Pinpoint the cell where the given text exists, returning its (X, Y) midpoint coordinate. 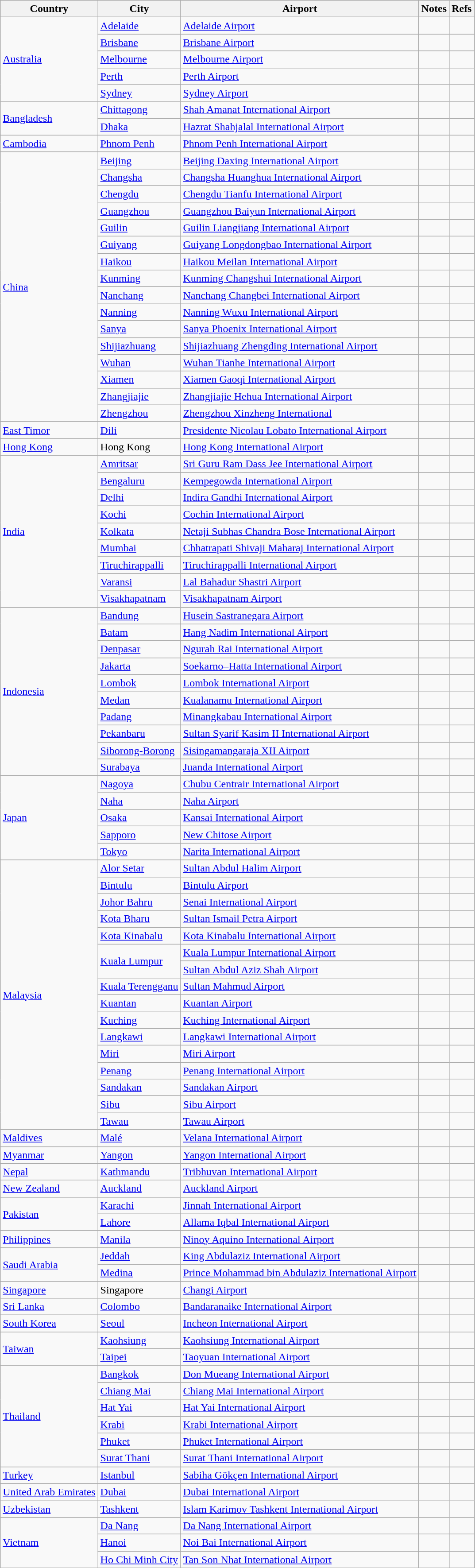
Istanbul (139, 1475)
Chittagong (139, 110)
Bangladesh (49, 118)
Karachi (139, 1205)
Kunming Changshui International Airport (300, 279)
Chhatrapati Shivaji Maharaj International Airport (300, 548)
Wuhan (139, 363)
Malé (139, 1138)
Da Nang International Airport (300, 1525)
Minangkabau International Airport (300, 716)
Kualanamu International Airport (300, 700)
Naha Airport (300, 801)
Kansai International Airport (300, 818)
Medan (139, 700)
Tribhuvan International Airport (300, 1172)
Visakhapatnam (139, 599)
Auckland Airport (300, 1189)
Kuantan (139, 1003)
Islam Karimov Tashkent International Airport (300, 1509)
Kunming (139, 279)
Guilin (139, 228)
Thailand (49, 1416)
Sydney Airport (300, 93)
Bandung (139, 616)
Shijiazhuang (139, 346)
Haikou Meilan International Airport (300, 262)
Tashkent (139, 1509)
Sultan Mahmud Airport (300, 986)
Delhi (139, 498)
Tawau Airport (300, 1121)
Seoul (139, 1324)
Surat Thani (139, 1458)
Adelaide Airport (300, 26)
Bandaranaike International Airport (300, 1307)
Chubu Centrair International Airport (300, 784)
New Zealand (49, 1189)
Siborong-Borong (139, 751)
Melbourne (139, 59)
Shijiazhuang Zhengding International Airport (300, 346)
Visakhapatnam Airport (300, 599)
Prince Mohammad bin Abdulaziz International Airport (300, 1273)
Philippines (49, 1239)
Johor Bahru (139, 902)
Zhengzhou Xinzheng International (300, 413)
Nepal (49, 1172)
Phuket International Airport (300, 1441)
Kempegowda International Airport (300, 480)
Nanning (139, 312)
India (49, 531)
Yangon (139, 1155)
Turkey (49, 1475)
Jinnah International Airport (300, 1205)
Kota Kinabalu International Airport (300, 936)
Taoyuan International Airport (300, 1357)
Don Mueang International Airport (300, 1374)
Penang (139, 1071)
Kota Bharu (139, 919)
Sisingamangaraja XII Airport (300, 751)
Manila (139, 1239)
Chiang Mai (139, 1391)
Changsha (139, 177)
Cambodia (49, 143)
Shah Amanat International Airport (300, 110)
Husein Sastranegara Airport (300, 616)
Kaohsiung International Airport (300, 1340)
Maldives (49, 1138)
Sibu Airport (300, 1104)
Miri Airport (300, 1054)
Notes (434, 9)
China (49, 287)
Auckland (139, 1189)
Uzbekistan (49, 1509)
Guiyang (139, 245)
Bangkok (139, 1374)
Perth Airport (300, 76)
Sultan Abdul Halim Airport (300, 868)
Kota Kinabalu (139, 936)
Jakarta (139, 666)
Nanchang (139, 295)
South Korea (49, 1324)
Haikou (139, 262)
Narita International Airport (300, 852)
Bintulu (139, 885)
Beijing Daxing International Airport (300, 160)
Hazrat Shahjalal International Airport (300, 127)
Kuala Lumpur (139, 961)
Nagoya (139, 784)
Sri Lanka (49, 1307)
Changsha Huanghua International Airport (300, 177)
Sanya Phoenix International Airport (300, 329)
East Timor (49, 430)
Kuching International Airport (300, 1020)
Indira Gandhi International Airport (300, 498)
Xiamen Gaoqi International Airport (300, 379)
Presidente Nicolau Lobato International Airport (300, 430)
Phnom Penh International Airport (300, 143)
Cochin International Airport (300, 515)
Pekanbaru (139, 733)
Zhangjiajie (139, 396)
Guangzhou Baiyun International Airport (300, 211)
Yangon International Airport (300, 1155)
Langkawi International Airport (300, 1037)
Denpasar (139, 649)
Sydney (139, 93)
Amritsar (139, 464)
Penang International Airport (300, 1071)
Beijing (139, 160)
City (139, 9)
Ninoy Aquino International Airport (300, 1239)
Melbourne Airport (300, 59)
Hang Nadim International Airport (300, 632)
Nanning Wuxu International Airport (300, 312)
Guilin Liangjiang International Airport (300, 228)
Indonesia (49, 692)
Brisbane Airport (300, 43)
Changi Airport (300, 1290)
Zhengzhou (139, 413)
Bengaluru (139, 480)
Taipei (139, 1357)
Chengdu Tianfu International Airport (300, 194)
Da Nang (139, 1525)
Langkawi (139, 1037)
King Abdulaziz International Airport (300, 1256)
Sibu (139, 1104)
Osaka (139, 818)
Soekarno–Hatta International Airport (300, 666)
Velana International Airport (300, 1138)
United Arab Emirates (49, 1492)
Colombo (139, 1307)
Kuantan Airport (300, 1003)
Lombok (139, 683)
Dubai (139, 1492)
Krabi International Airport (300, 1425)
Taiwan (49, 1349)
Incheon International Airport (300, 1324)
Sultan Ismail Petra Airport (300, 919)
Phuket (139, 1441)
Mumbai (139, 548)
Lombok International Airport (300, 683)
Surat Thani International Airport (300, 1458)
Refs (462, 9)
Tiruchirappalli International Airport (300, 565)
Noi Bai International Airport (300, 1542)
Padang (139, 716)
Sapporo (139, 835)
Kathmandu (139, 1172)
Sanya (139, 329)
Dubai International Airport (300, 1492)
Naha (139, 801)
Wuhan Tianhe International Airport (300, 363)
Nanchang Changbei International Airport (300, 295)
Kuching (139, 1020)
Country (49, 9)
Australia (49, 59)
Chengdu (139, 194)
Phnom Penh (139, 143)
Jeddah (139, 1256)
Brisbane (139, 43)
Krabi (139, 1425)
Sandakan Airport (300, 1088)
Dhaka (139, 127)
Dili (139, 430)
Hat Yai International Airport (300, 1408)
Kuala Terengganu (139, 986)
Airport (300, 9)
Ngurah Rai International Airport (300, 649)
Hanoi (139, 1542)
Tiruchirappalli (139, 565)
Hong Kong International Airport (300, 447)
Netaji Subhas Chandra Bose International Airport (300, 531)
Sri Guru Ram Dass Jee International Airport (300, 464)
Senai International Airport (300, 902)
Bintulu Airport (300, 885)
Sabiha Gökçen International Airport (300, 1475)
Surabaya (139, 767)
Ho Chi Minh City (139, 1559)
Tokyo (139, 852)
Pakistan (49, 1214)
Medina (139, 1273)
Lal Bahadur Shastri Airport (300, 582)
Malaysia (49, 995)
Chiang Mai International Airport (300, 1391)
Miri (139, 1054)
Guiyang Longdongbao International Airport (300, 245)
Hat Yai (139, 1408)
Adelaide (139, 26)
Kaohsiung (139, 1340)
Guangzhou (139, 211)
Tan Son Nhat International Airport (300, 1559)
Kuala Lumpur International Airport (300, 952)
Kochi (139, 515)
Batam (139, 632)
Myanmar (49, 1155)
Lahore (139, 1222)
Xiamen (139, 379)
Saudi Arabia (49, 1264)
New Chitose Airport (300, 835)
Sultan Abdul Aziz Shah Airport (300, 969)
Kolkata (139, 531)
Sandakan (139, 1088)
Juanda International Airport (300, 767)
Japan (49, 818)
Varansi (139, 582)
Alor Setar (139, 868)
Perth (139, 76)
Allama Iqbal International Airport (300, 1222)
Zhangjiajie Hehua International Airport (300, 396)
Tawau (139, 1121)
Sultan Syarif Kasim II International Airport (300, 733)
Vietnam (49, 1542)
